From the cell containing the given text, extract its center point as (X, Y) coordinate. 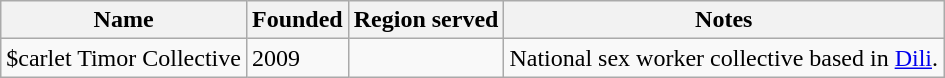
Name (124, 20)
Notes (724, 20)
2009 (297, 58)
$carlet Timor Collective (124, 58)
National sex worker collective based in Dili. (724, 58)
Region served (426, 20)
Founded (297, 20)
